Find where the given text appears and provide that cell's center as [x, y] coordinate. 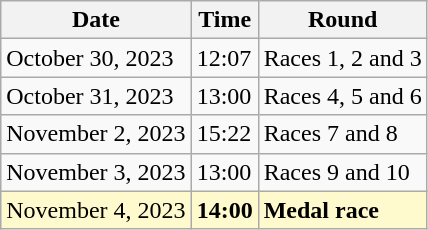
Time [224, 20]
November 2, 2023 [96, 134]
Races 4, 5 and 6 [342, 96]
12:07 [224, 58]
Races 9 and 10 [342, 172]
15:22 [224, 134]
Races 1, 2 and 3 [342, 58]
October 30, 2023 [96, 58]
November 3, 2023 [96, 172]
Round [342, 20]
Races 7 and 8 [342, 134]
October 31, 2023 [96, 96]
Medal race [342, 210]
Date [96, 20]
November 4, 2023 [96, 210]
14:00 [224, 210]
